From the cell containing the given text, extract its center point as [X, Y] coordinate. 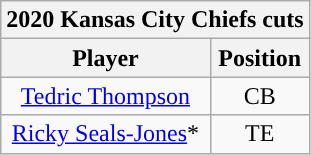
Tedric Thompson [106, 96]
Player [106, 58]
Position [260, 58]
TE [260, 134]
Ricky Seals-Jones* [106, 134]
2020 Kansas City Chiefs cuts [155, 20]
CB [260, 96]
